From the cell containing the given text, extract its center point as (X, Y) coordinate. 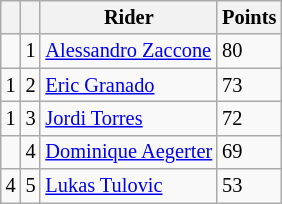
Eric Granado (128, 85)
80 (249, 51)
73 (249, 85)
72 (249, 118)
Alessandro Zaccone (128, 51)
5 (31, 186)
3 (31, 118)
Dominique Aegerter (128, 152)
Points (249, 17)
Lukas Tulovic (128, 186)
69 (249, 152)
Jordi Torres (128, 118)
Rider (128, 17)
53 (249, 186)
2 (31, 85)
